Identify which cell holds the provided text, then report its [x, y] central coordinate. 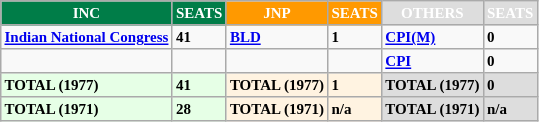
CPI(M) [433, 37]
CPI [433, 61]
JNP [277, 13]
28 [199, 109]
INC [86, 13]
Indian National Congress [86, 37]
OTHERS [433, 13]
BLD [277, 37]
